Provide the (x, y) coordinate of the cell's center where the given text is located.  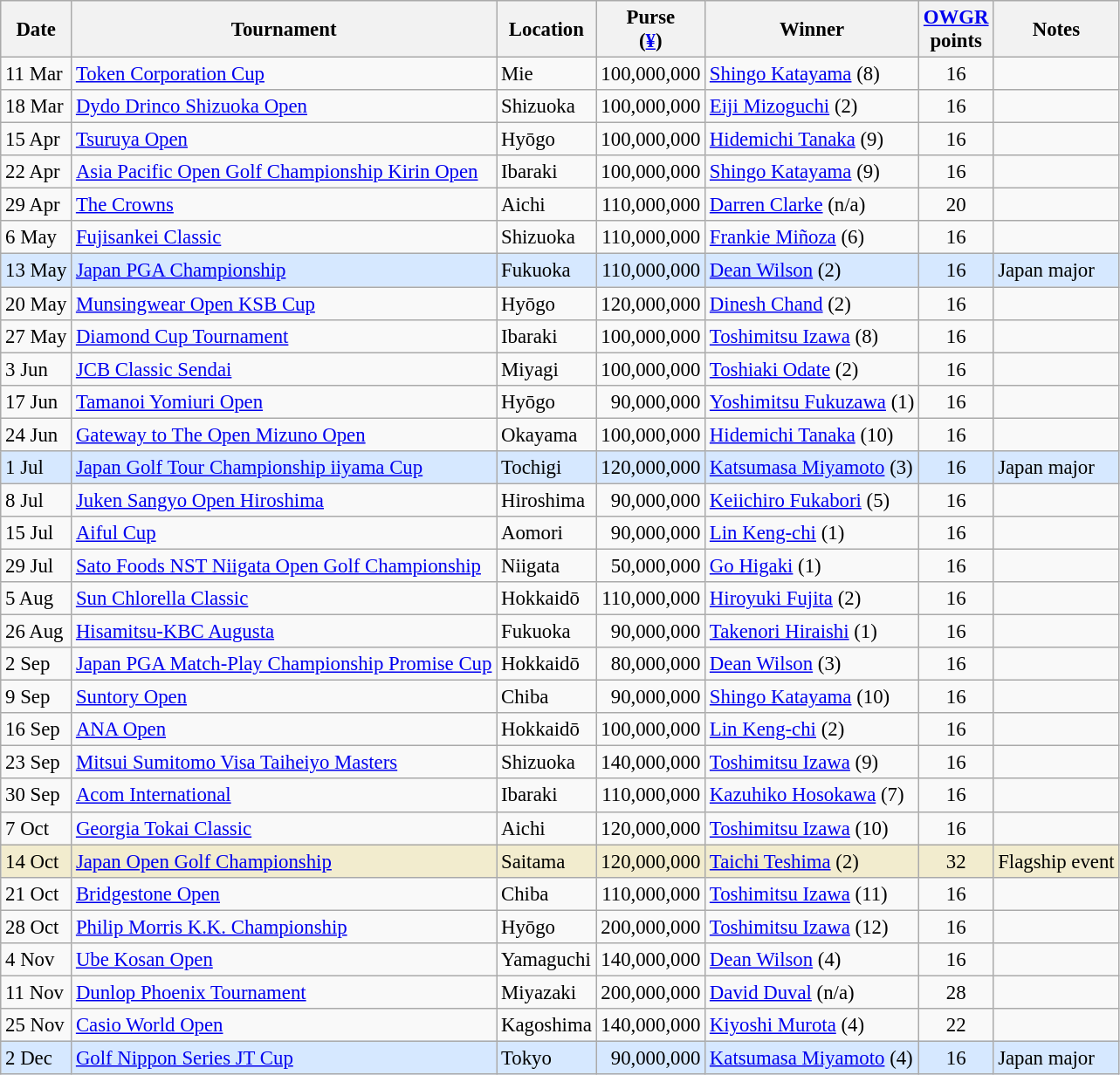
Taichi Teshima (2) (812, 861)
Toshimitsu Izawa (9) (812, 763)
20 (957, 205)
JCB Classic Sendai (285, 369)
32 (957, 861)
25 Nov (37, 1025)
Frankie Miñoza (6) (812, 238)
Juken Sangyo Open Hiroshima (285, 500)
Yoshimitsu Fukuzawa (1) (812, 401)
The Crowns (285, 205)
14 Oct (37, 861)
Token Corporation Cup (285, 74)
Shingo Katayama (9) (812, 172)
David Duval (n/a) (812, 992)
Mitsui Sumitomo Visa Taiheiyo Masters (285, 763)
11 Mar (37, 74)
23 Sep (37, 763)
Tamanoi Yomiuri Open (285, 401)
Dean Wilson (3) (812, 664)
16 Sep (37, 729)
Notes (1056, 30)
Aiful Cup (285, 533)
Flagship event (1056, 861)
ANA Open (285, 729)
28 (957, 992)
7 Oct (37, 828)
Asia Pacific Open Golf Championship Kirin Open (285, 172)
Niigata (546, 565)
Hiroshima (546, 500)
Tokyo (546, 1058)
Dunlop Phoenix Tournament (285, 992)
Japan PGA Match-Play Championship Promise Cup (285, 664)
26 Aug (37, 632)
Toshimitsu Izawa (8) (812, 336)
Golf Nippon Series JT Cup (285, 1058)
29 Apr (37, 205)
8 Jul (37, 500)
Takenori Hiraishi (1) (812, 632)
Miyazaki (546, 992)
Gateway to The Open Mizuno Open (285, 435)
2 Sep (37, 664)
Keiichiro Fukabori (5) (812, 500)
Philip Morris K.K. Championship (285, 927)
29 Jul (37, 565)
Shingo Katayama (8) (812, 74)
9 Sep (37, 697)
Bridgestone Open (285, 894)
1 Jul (37, 468)
Katsumasa Miyamoto (3) (812, 468)
Dean Wilson (4) (812, 960)
Darren Clarke (n/a) (812, 205)
Katsumasa Miyamoto (4) (812, 1058)
Hiroyuki Fujita (2) (812, 599)
Miyagi (546, 369)
50,000,000 (650, 565)
22 Apr (37, 172)
28 Oct (37, 927)
Casio World Open (285, 1025)
3 Jun (37, 369)
Saitama (546, 861)
80,000,000 (650, 664)
30 Sep (37, 796)
17 Jun (37, 401)
Go Higaki (1) (812, 565)
Kagoshima (546, 1025)
Yamaguchi (546, 960)
24 Jun (37, 435)
Lin Keng-chi (1) (812, 533)
5 Aug (37, 599)
Munsingwear Open KSB Cup (285, 304)
Winner (812, 30)
Hidemichi Tanaka (9) (812, 140)
Date (37, 30)
Japan PGA Championship (285, 270)
Ube Kosan Open (285, 960)
Acom International (285, 796)
22 (957, 1025)
4 Nov (37, 960)
15 Jul (37, 533)
Dean Wilson (2) (812, 270)
18 Mar (37, 106)
Shingo Katayama (10) (812, 697)
Mie (546, 74)
Tochigi (546, 468)
Toshiaki Odate (2) (812, 369)
Toshimitsu Izawa (10) (812, 828)
Hisamitsu-KBC Augusta (285, 632)
Kiyoshi Murota (4) (812, 1025)
OWGRpoints (957, 30)
Okayama (546, 435)
Lin Keng-chi (2) (812, 729)
Toshimitsu Izawa (12) (812, 927)
Suntory Open (285, 697)
Diamond Cup Tournament (285, 336)
Hidemichi Tanaka (10) (812, 435)
2 Dec (37, 1058)
11 Nov (37, 992)
Location (546, 30)
Georgia Tokai Classic (285, 828)
6 May (37, 238)
Sun Chlorella Classic (285, 599)
Kazuhiko Hosokawa (7) (812, 796)
21 Oct (37, 894)
Tsuruya Open (285, 140)
Eiji Mizoguchi (2) (812, 106)
15 Apr (37, 140)
Tournament (285, 30)
Purse(¥) (650, 30)
Japan Golf Tour Championship iiyama Cup (285, 468)
Japan Open Golf Championship (285, 861)
Dydo Drinco Shizuoka Open (285, 106)
Fujisankei Classic (285, 238)
Toshimitsu Izawa (11) (812, 894)
13 May (37, 270)
27 May (37, 336)
Dinesh Chand (2) (812, 304)
Aomori (546, 533)
20 May (37, 304)
Sato Foods NST Niigata Open Golf Championship (285, 565)
